Search for the cell housing the specified text and yield its [X, Y] center coordinate. 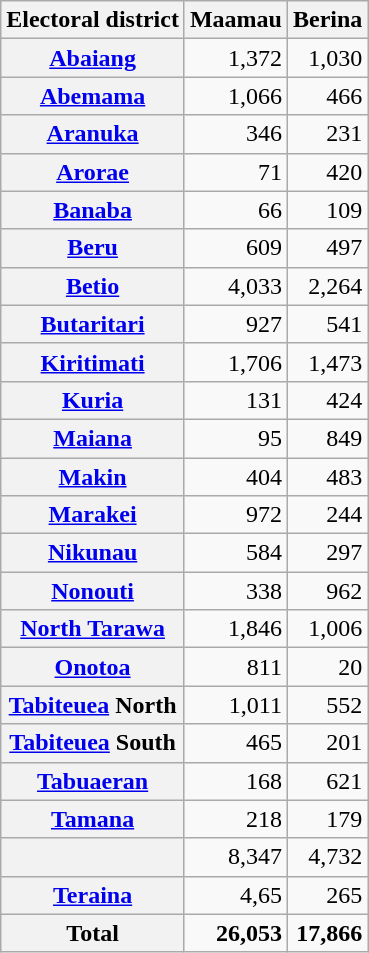
466 [327, 96]
20 [327, 667]
Aranuka [93, 134]
1,846 [236, 629]
4,732 [327, 857]
Makin [93, 477]
Nikunau [93, 553]
584 [236, 553]
201 [327, 743]
Banaba [93, 210]
621 [327, 781]
552 [327, 705]
1,372 [236, 58]
1,030 [327, 58]
244 [327, 515]
Betio [93, 286]
26,053 [236, 933]
4,65 [236, 895]
811 [236, 667]
927 [236, 324]
483 [327, 477]
420 [327, 172]
Onotoa [93, 667]
231 [327, 134]
1,066 [236, 96]
609 [236, 248]
Tabuaeran [93, 781]
Teraina [93, 895]
218 [236, 819]
Tabiteuea North [93, 705]
497 [327, 248]
Butaritari [93, 324]
168 [236, 781]
Beru [93, 248]
2,264 [327, 286]
1,473 [327, 362]
346 [236, 134]
Kuria [93, 400]
1,011 [236, 705]
4,033 [236, 286]
Berina [327, 20]
66 [236, 210]
972 [236, 515]
1,006 [327, 629]
962 [327, 591]
338 [236, 591]
465 [236, 743]
North Tarawa [93, 629]
17,866 [327, 933]
Maamau [236, 20]
95 [236, 438]
424 [327, 400]
Abaiang [93, 58]
Marakei [93, 515]
Nonouti [93, 591]
Tamana [93, 819]
1,706 [236, 362]
131 [236, 400]
Abemama [93, 96]
109 [327, 210]
Total [93, 933]
541 [327, 324]
8,347 [236, 857]
Arorae [93, 172]
Maiana [93, 438]
297 [327, 553]
265 [327, 895]
Electoral district [93, 20]
Kiritimati [93, 362]
Tabiteuea South [93, 743]
404 [236, 477]
71 [236, 172]
849 [327, 438]
179 [327, 819]
